Scan for the cell matching the given text and deliver its (x, y) coordinate at center. 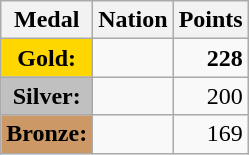
228 (210, 58)
Nation (133, 20)
Medal (47, 20)
200 (210, 96)
Points (210, 20)
Bronze: (47, 134)
Gold: (47, 58)
169 (210, 134)
Silver: (47, 96)
